Return [X, Y] of the center of cell containing provided text 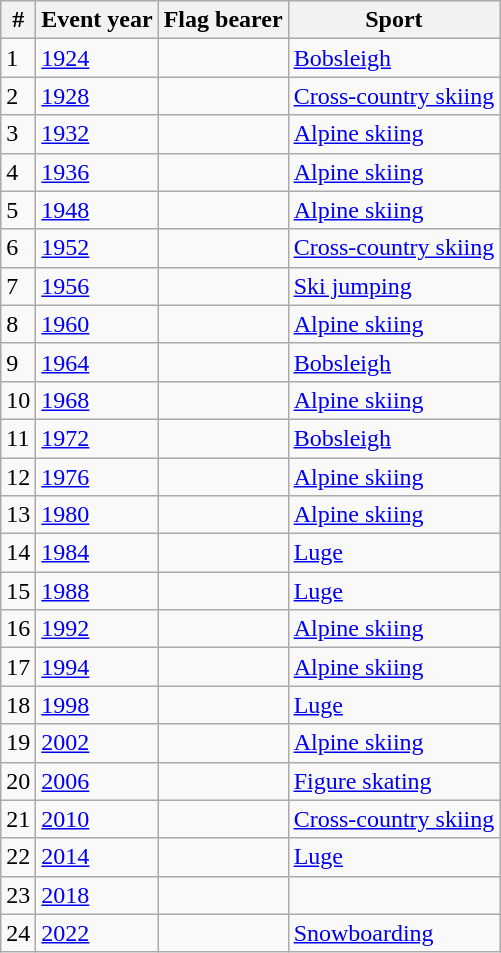
1928 [97, 96]
2002 [97, 743]
Flag bearer [223, 20]
13 [18, 515]
5 [18, 210]
18 [18, 705]
1 [18, 58]
19 [18, 743]
1980 [97, 515]
6 [18, 248]
1972 [97, 438]
Event year [97, 20]
1936 [97, 172]
20 [18, 781]
1976 [97, 477]
Figure skating [394, 781]
1988 [97, 591]
24 [18, 933]
1968 [97, 400]
2014 [97, 857]
2 [18, 96]
4 [18, 172]
Ski jumping [394, 286]
8 [18, 324]
Sport [394, 20]
15 [18, 591]
2010 [97, 819]
2006 [97, 781]
16 [18, 629]
# [18, 20]
Snowboarding [394, 933]
1984 [97, 553]
14 [18, 553]
3 [18, 134]
1964 [97, 362]
1960 [97, 324]
1924 [97, 58]
21 [18, 819]
2022 [97, 933]
1992 [97, 629]
1932 [97, 134]
1956 [97, 286]
1994 [97, 667]
9 [18, 362]
10 [18, 400]
12 [18, 477]
7 [18, 286]
23 [18, 895]
2018 [97, 895]
11 [18, 438]
1948 [97, 210]
17 [18, 667]
1998 [97, 705]
1952 [97, 248]
22 [18, 857]
